Scan for the cell matching the given text and deliver its (x, y) coordinate at center. 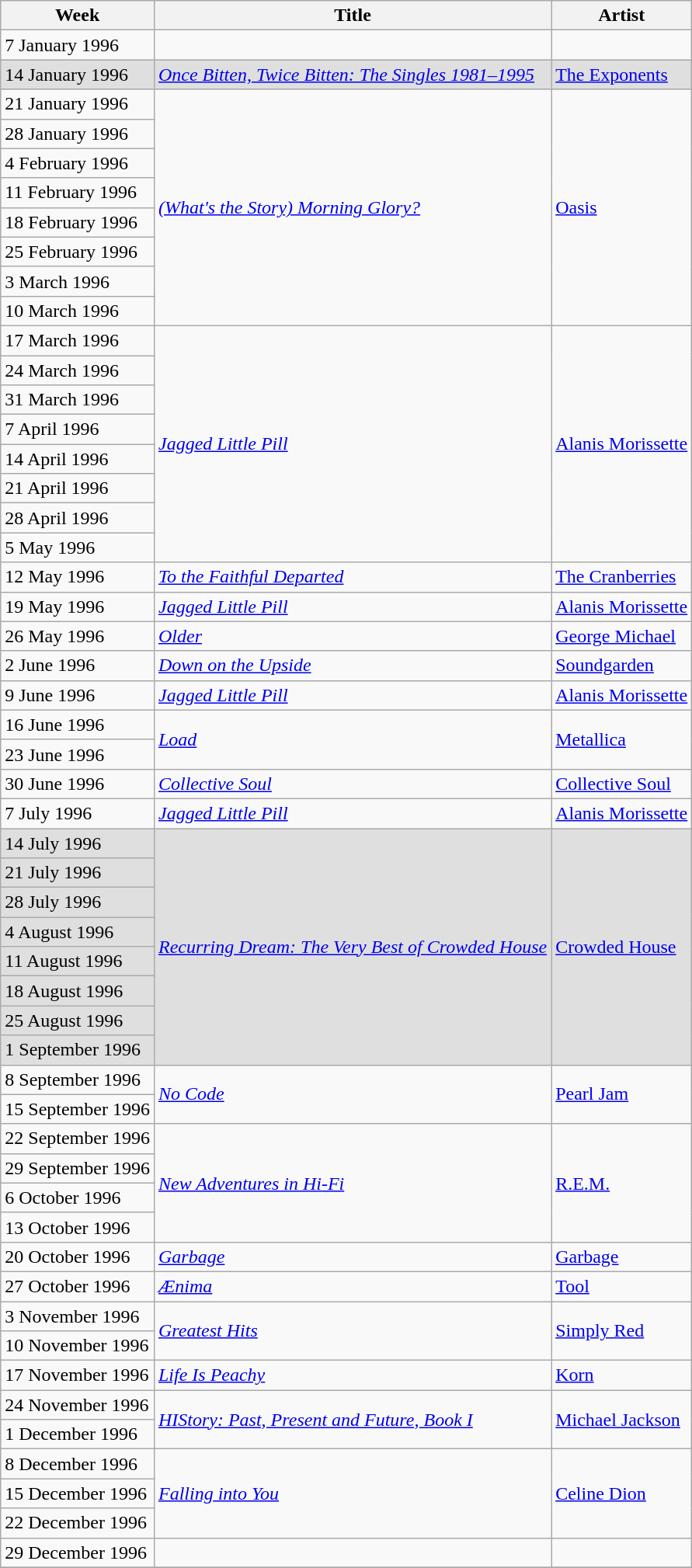
8 December 1996 (78, 1464)
7 January 1996 (78, 45)
21 April 1996 (78, 488)
Life Is Peachy (353, 1375)
Down on the Upside (353, 666)
8 September 1996 (78, 1080)
The Cranberries (621, 577)
New Adventures in Hi-Fi (353, 1183)
Recurring Dream: The Very Best of Crowded House (353, 946)
13 October 1996 (78, 1227)
Crowded House (621, 946)
22 September 1996 (78, 1139)
26 May 1996 (78, 636)
No Code (353, 1094)
Oasis (621, 207)
11 February 1996 (78, 193)
12 May 1996 (78, 577)
29 September 1996 (78, 1168)
14 April 1996 (78, 459)
22 December 1996 (78, 1523)
4 August 1996 (78, 932)
1 December 1996 (78, 1434)
28 April 1996 (78, 518)
29 December 1996 (78, 1552)
19 May 1996 (78, 607)
7 April 1996 (78, 429)
30 June 1996 (78, 784)
31 March 1996 (78, 400)
Title (353, 16)
3 March 1996 (78, 281)
Greatest Hits (353, 1331)
18 August 1996 (78, 991)
28 January 1996 (78, 134)
7 July 1996 (78, 813)
Tool (621, 1286)
14 July 1996 (78, 843)
11 August 1996 (78, 961)
10 November 1996 (78, 1346)
Load (353, 739)
Soundgarden (621, 666)
HIStory: Past, Present and Future, Book I (353, 1420)
18 February 1996 (78, 222)
Ænima (353, 1286)
Artist (621, 16)
21 July 1996 (78, 873)
Metallica (621, 739)
1 September 1996 (78, 1050)
17 November 1996 (78, 1375)
23 June 1996 (78, 754)
Simply Red (621, 1331)
Older (353, 636)
4 February 1996 (78, 163)
6 October 1996 (78, 1198)
Once Bitten, Twice Bitten: The Singles 1981–1995 (353, 75)
15 December 1996 (78, 1493)
10 March 1996 (78, 311)
27 October 1996 (78, 1286)
24 March 1996 (78, 370)
Pearl Jam (621, 1094)
14 January 1996 (78, 75)
16 June 1996 (78, 725)
2 June 1996 (78, 666)
21 January 1996 (78, 104)
Michael Jackson (621, 1420)
3 November 1996 (78, 1316)
25 February 1996 (78, 252)
20 October 1996 (78, 1257)
Korn (621, 1375)
25 August 1996 (78, 1020)
To the Faithful Departed (353, 577)
24 November 1996 (78, 1405)
Week (78, 16)
17 March 1996 (78, 340)
George Michael (621, 636)
5 May 1996 (78, 548)
28 July 1996 (78, 902)
15 September 1996 (78, 1109)
Celine Dion (621, 1493)
R.E.M. (621, 1183)
(What's the Story) Morning Glory? (353, 207)
Falling into You (353, 1493)
The Exponents (621, 75)
9 June 1996 (78, 695)
